Detect which cell encompasses the target text, then output its (x, y) center coordinate. 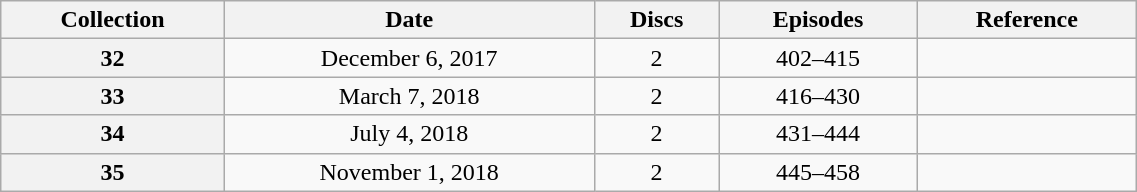
March 7, 2018 (409, 96)
33 (113, 96)
431–444 (818, 134)
402–415 (818, 58)
416–430 (818, 96)
34 (113, 134)
July 4, 2018 (409, 134)
Collection (113, 20)
Date (409, 20)
December 6, 2017 (409, 58)
32 (113, 58)
445–458 (818, 172)
35 (113, 172)
Discs (656, 20)
Episodes (818, 20)
November 1, 2018 (409, 172)
Reference (1027, 20)
